Locate the cell with the specified text and output its (X, Y) center coordinate. 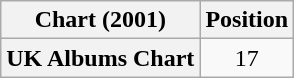
17 (247, 58)
UK Albums Chart (100, 58)
Position (247, 20)
Chart (2001) (100, 20)
